Determine the [X, Y] coordinate at the center of the cell enclosing the given text.  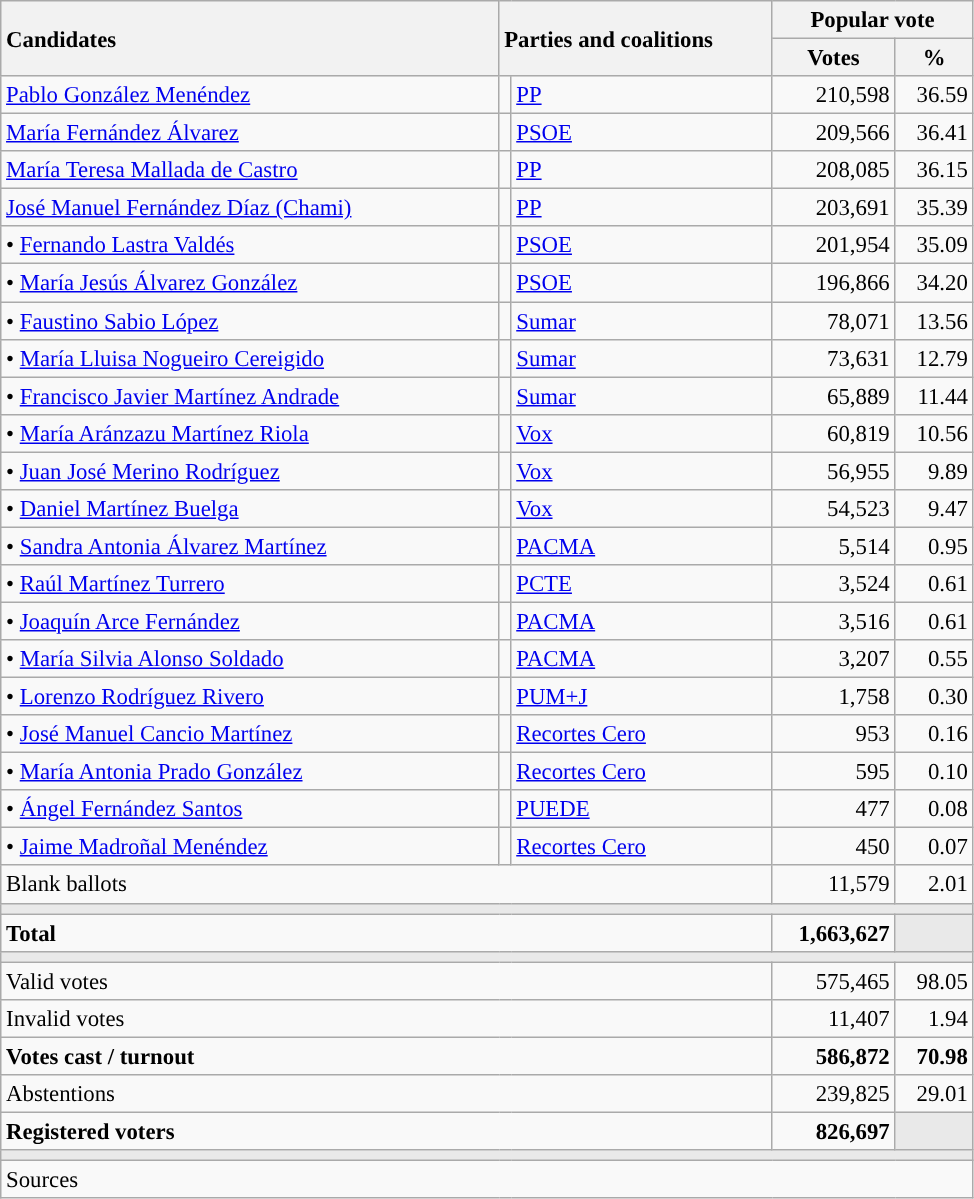
9.89 [934, 471]
13.56 [934, 321]
• María Lluisa Nogueiro Cereigido [250, 358]
450 [834, 847]
0.10 [934, 772]
0.30 [934, 697]
• María Aránzazu Martínez Riola [250, 433]
Sources [487, 1180]
12.79 [934, 358]
• Faustino Sabio López [250, 321]
29.01 [934, 1094]
210,598 [834, 95]
5,514 [834, 546]
1,663,627 [834, 933]
0.08 [934, 809]
3,524 [834, 584]
0.07 [934, 847]
208,085 [834, 170]
Invalid votes [386, 1019]
73,631 [834, 358]
9.47 [934, 509]
0.55 [934, 659]
78,071 [834, 321]
María Fernández Álvarez [250, 133]
477 [834, 809]
Registered voters [386, 1131]
209,566 [834, 133]
Total [386, 933]
826,697 [834, 1131]
54,523 [834, 509]
65,889 [834, 396]
% [934, 58]
PUEDE [642, 809]
70.98 [934, 1056]
Valid votes [386, 981]
PCTE [642, 584]
• Francisco Javier Martínez Andrade [250, 396]
• María Antonia Prado González [250, 772]
• Sandra Antonia Álvarez Martínez [250, 546]
203,691 [834, 208]
• Juan José Merino Rodríguez [250, 471]
• Fernando Lastra Valdés [250, 245]
Votes cast / turnout [386, 1056]
11,407 [834, 1019]
Parties and coalitions [636, 38]
• Joaquín Arce Fernández [250, 621]
35.39 [934, 208]
201,954 [834, 245]
José Manuel Fernández Díaz (Chami) [250, 208]
586,872 [834, 1056]
0.16 [934, 734]
Pablo González Menéndez [250, 95]
60,819 [834, 433]
• Raúl Martínez Turrero [250, 584]
36.59 [934, 95]
575,465 [834, 981]
36.15 [934, 170]
35.09 [934, 245]
PUM+J [642, 697]
239,825 [834, 1094]
Votes [834, 58]
Blank ballots [386, 885]
3,516 [834, 621]
María Teresa Mallada de Castro [250, 170]
1.94 [934, 1019]
• Lorenzo Rodríguez Rivero [250, 697]
11.44 [934, 396]
2.01 [934, 885]
• María Silvia Alonso Soldado [250, 659]
3,207 [834, 659]
595 [834, 772]
10.56 [934, 433]
34.20 [934, 283]
• Ángel Fernández Santos [250, 809]
98.05 [934, 981]
56,955 [834, 471]
• Daniel Martínez Buelga [250, 509]
0.95 [934, 546]
Candidates [250, 38]
11,579 [834, 885]
196,866 [834, 283]
36.41 [934, 133]
1,758 [834, 697]
Abstentions [386, 1094]
• José Manuel Cancio Martínez [250, 734]
• Jaime Madroñal Menéndez [250, 847]
953 [834, 734]
Popular vote [872, 20]
• María Jesús Álvarez González [250, 283]
